Pinpoint the cell where the given text exists, returning its (x, y) midpoint coordinate. 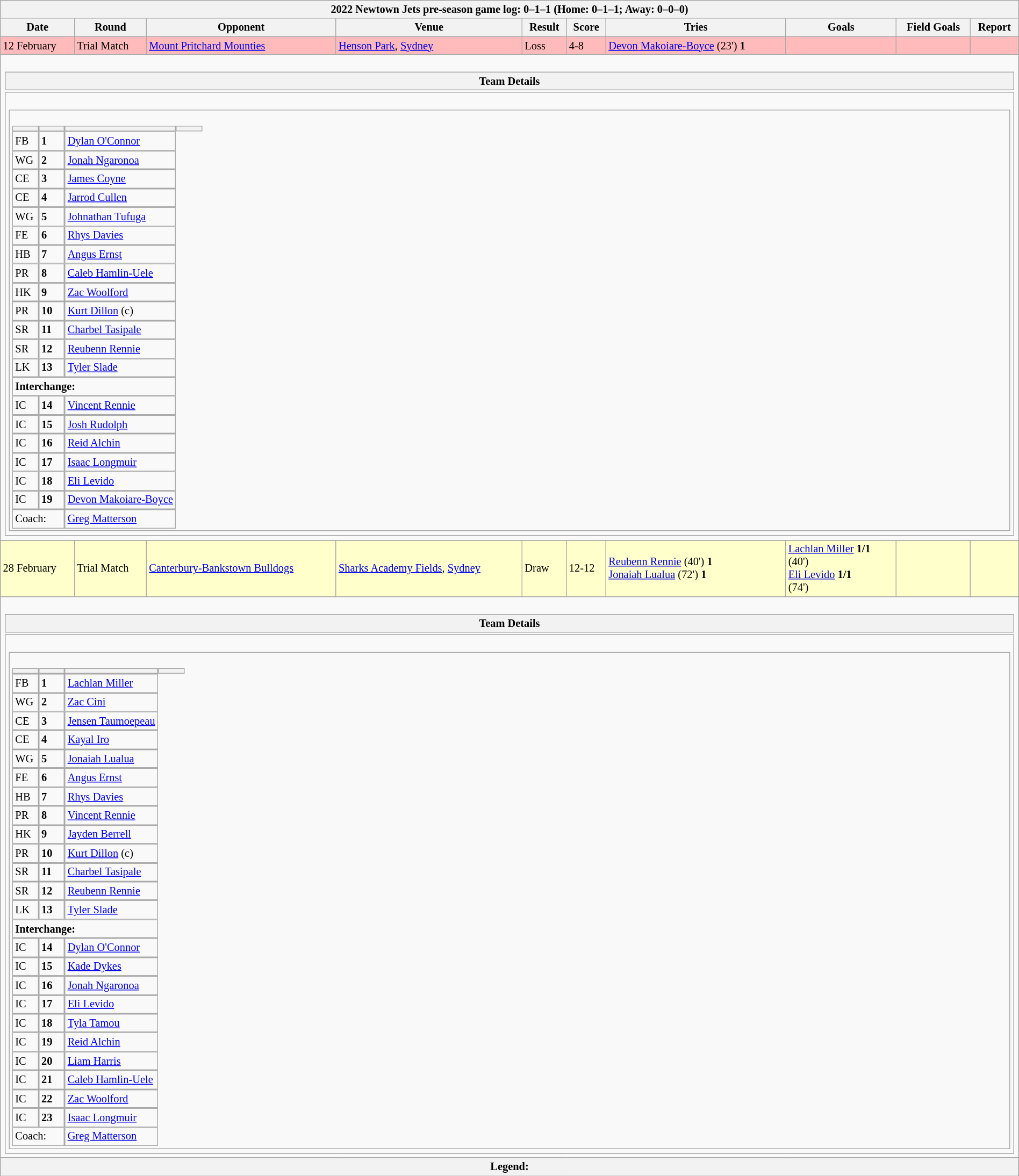
Lachlan Miller 1/1(40')Eli Levido 1/1(74') (841, 568)
21 (52, 1080)
Draw (544, 568)
Date (38, 27)
Henson Park, Sydney (429, 46)
12 February (38, 46)
Jensen Taumoepeau (111, 721)
20 (52, 1060)
Tyla Tamou (111, 1023)
Goals (841, 27)
2022 Newtown Jets pre-season game log: 0–1–1 (Home: 0–1–1; Away: 0–0–0) (509, 9)
Field Goals (934, 27)
Kayal Iro (111, 739)
Opponent (241, 27)
Tries (695, 27)
Legend: (509, 1167)
28 February (38, 568)
Jayden Berrell (111, 834)
Devon Makoiare-Boyce (120, 500)
Score (586, 27)
Liam Harris (111, 1060)
Jarrod Cullen (120, 198)
Canterbury-Bankstown Bulldogs (241, 568)
Report (994, 27)
12-12 (586, 568)
22 (52, 1098)
4-8 (586, 46)
Devon Makoiare-Boyce (23') 1 (695, 46)
Loss (544, 46)
Venue (429, 27)
James Coyne (120, 178)
Kade Dykes (111, 966)
Lachlan Miller (111, 683)
23 (52, 1117)
Johnathan Tufuga (120, 216)
Reubenn Rennie (40') 1Jonaiah Lualua (72') 1 (695, 568)
Josh Rudolph (120, 424)
Mount Pritchard Mounties (241, 46)
Sharks Academy Fields, Sydney (429, 568)
Round (110, 27)
Zac Cini (111, 702)
Result (544, 27)
Jonaiah Lualua (111, 759)
